Return the (x, y) coordinate for the center point of the cell that contains the specified text.  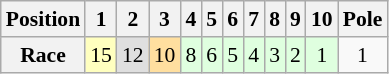
9 (296, 19)
7 (254, 19)
12 (133, 55)
15 (101, 55)
Position (43, 19)
Pole (363, 19)
Race (43, 55)
